From the cell containing the given text, extract its center point as (X, Y) coordinate. 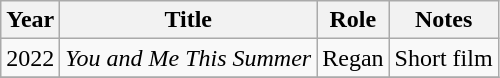
Title (188, 20)
You and Me This Summer (188, 58)
Role (353, 20)
Short film (444, 58)
Regan (353, 58)
2022 (30, 58)
Year (30, 20)
Notes (444, 20)
